Extract the [X, Y] coordinate from the center of the cell holding the provided text.  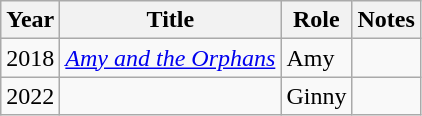
Amy [316, 58]
2022 [30, 96]
Ginny [316, 96]
Title [170, 20]
Year [30, 20]
Role [316, 20]
Amy and the Orphans [170, 58]
2018 [30, 58]
Notes [386, 20]
